Provide the (X, Y) coordinate of the cell's center where the given text is located.  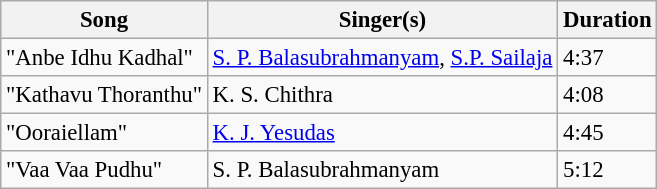
4:45 (608, 133)
"Vaa Vaa Pudhu" (104, 170)
Singer(s) (382, 20)
4:37 (608, 58)
Duration (608, 20)
"Ooraiellam" (104, 133)
K. S. Chithra (382, 95)
"Kathavu Thoranthu" (104, 95)
S. P. Balasubrahmanyam, S.P. Sailaja (382, 58)
5:12 (608, 170)
4:08 (608, 95)
"Anbe Idhu Kadhal" (104, 58)
S. P. Balasubrahmanyam (382, 170)
Song (104, 20)
K. J. Yesudas (382, 133)
